Output the [X, Y] coordinate of the center of the cell containing the given text.  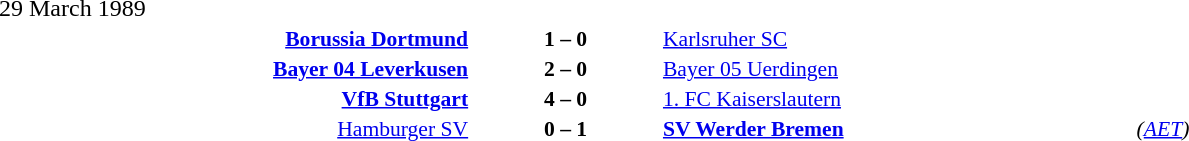
4 – 0 [566, 98]
1. FC Kaiserslautern [897, 98]
1 – 0 [566, 38]
Karlsruher SC [897, 38]
2 – 0 [566, 68]
Bayer 05 Uerdingen [897, 68]
